Return [x, y] of the center of cell containing provided text 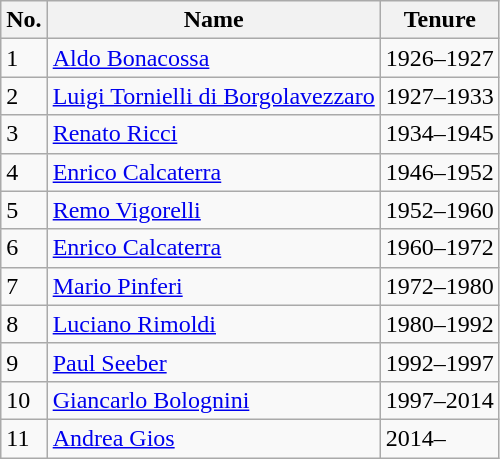
7 [24, 286]
11 [24, 438]
1980–1992 [440, 324]
Luciano Rimoldi [214, 324]
1927–1933 [440, 96]
Andrea Gios [214, 438]
Aldo Bonacossa [214, 58]
2 [24, 96]
Giancarlo Bolognini [214, 400]
8 [24, 324]
Name [214, 20]
Paul Seeber [214, 362]
1960–1972 [440, 248]
1992–1997 [440, 362]
1952–1960 [440, 210]
Renato Ricci [214, 134]
2014– [440, 438]
1 [24, 58]
9 [24, 362]
3 [24, 134]
1972–1980 [440, 286]
10 [24, 400]
Remo Vigorelli [214, 210]
Tenure [440, 20]
1997–2014 [440, 400]
6 [24, 248]
5 [24, 210]
Luigi Tornielli di Borgolavezzaro [214, 96]
1946–1952 [440, 172]
4 [24, 172]
No. [24, 20]
1926–1927 [440, 58]
Mario Pinferi [214, 286]
1934–1945 [440, 134]
